Return the (X, Y) coordinate for the center point of the cell that contains the specified text.  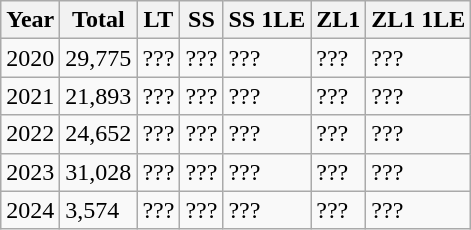
SS 1LE (267, 20)
3,574 (98, 210)
21,893 (98, 96)
2021 (30, 96)
ZL1 1LE (418, 20)
SS (202, 20)
2023 (30, 172)
2020 (30, 58)
31,028 (98, 172)
Year (30, 20)
LT (158, 20)
ZL1 (338, 20)
2022 (30, 134)
24,652 (98, 134)
29,775 (98, 58)
2024 (30, 210)
Total (98, 20)
